Detect which cell encompasses the target text, then output its [x, y] center coordinate. 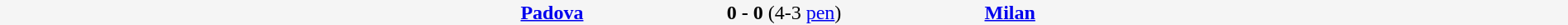
Padova [293, 12]
Milan [1275, 12]
0 - 0 (4-3 pen) [784, 12]
